Identify which cell holds the provided text, then report its [X, Y] central coordinate. 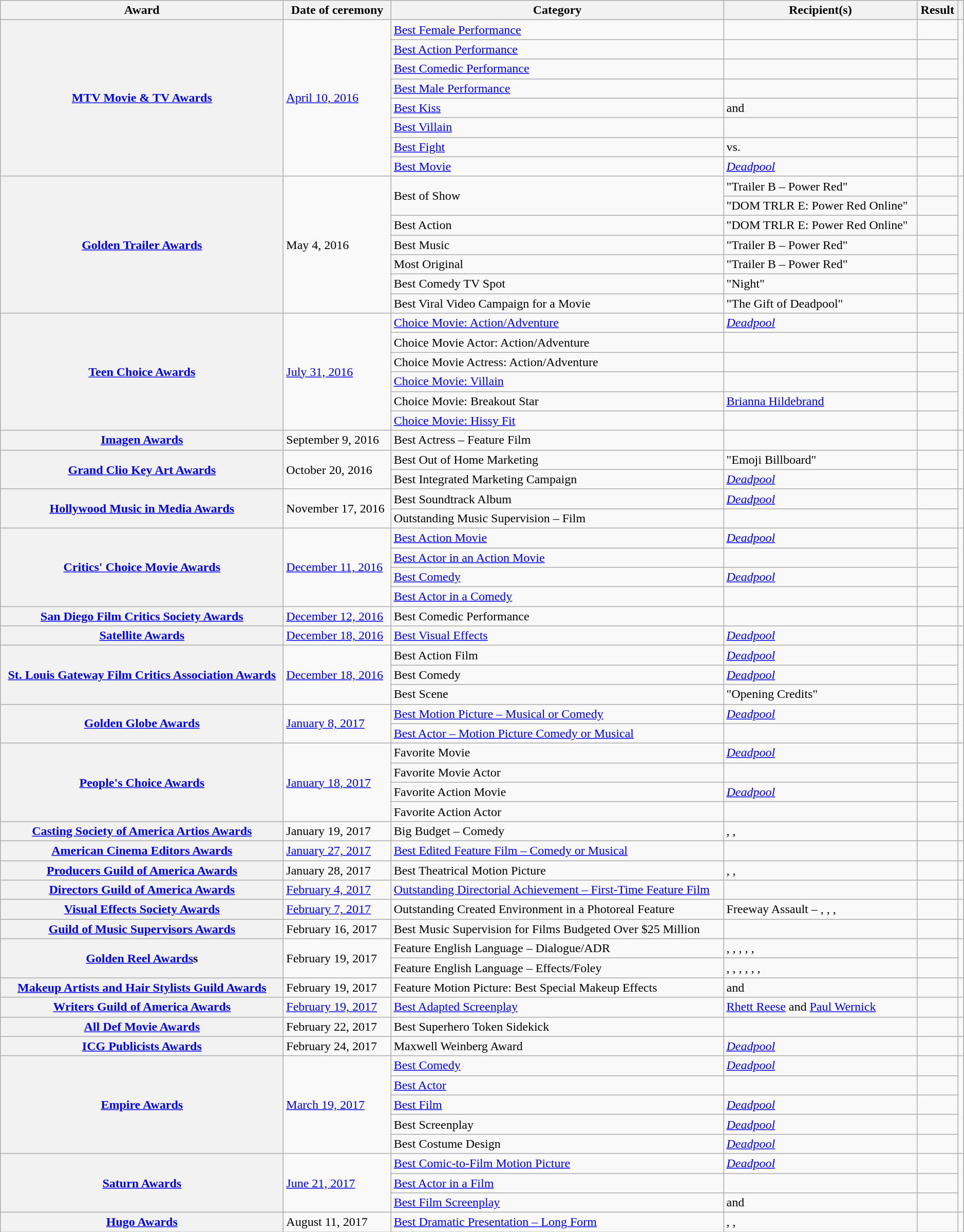
vs. [821, 147]
Best of Show [557, 196]
Most Original [557, 264]
Outstanding Created Environment in a Photoreal Feature [557, 909]
Choice Movie: Breakout Star [557, 401]
February 22, 2017 [337, 1027]
January 27, 2017 [337, 850]
Award [142, 10]
Best Visual Effects [557, 636]
Best Actor [557, 1085]
Best Kiss [557, 108]
Best Movie [557, 166]
November 17, 2016 [337, 508]
February 24, 2017 [337, 1046]
Imagen Awards [142, 440]
Directors Guild of America Awards [142, 890]
Critics' Choice Movie Awards [142, 567]
Best Dramatic Presentation – Long Form [557, 1222]
Favorite Action Actor [557, 811]
Recipient(s) [821, 10]
Saturn Awards [142, 1183]
Best Comic-to-Film Motion Picture [557, 1163]
Best Actor in a Film [557, 1183]
February 4, 2017 [337, 890]
Feature English Language – Effects/Foley [557, 968]
Maxwell Weinberg Award [557, 1046]
, , , , , [821, 949]
American Cinema Editors Awards [142, 850]
February 7, 2017 [337, 909]
Golden Trailer Awards [142, 244]
Best Actor in an Action Movie [557, 557]
Rhett Reese and Paul Wernick [821, 1007]
Best Villain [557, 127]
Guild of Music Supervisors Awards [142, 929]
Big Budget – Comedy [557, 831]
August 11, 2017 [337, 1222]
Result [938, 10]
Best Action [557, 225]
Best Actress – Feature Film [557, 440]
January 19, 2017 [337, 831]
Best Film Screenplay [557, 1203]
Best Integrated Marketing Campaign [557, 479]
Best Superhero Token Sidekick [557, 1027]
Golden Globe Awards [142, 724]
Empire Awards [142, 1105]
September 9, 2016 [337, 440]
Favorite Movie Actor [557, 772]
Feature Motion Picture: Best Special Makeup Effects [557, 988]
Best Music Supervision for Films Budgeted Over $25 Million [557, 929]
February 16, 2017 [337, 929]
Best Male Performance [557, 88]
Best Actor – Motion Picture Comedy or Musical [557, 733]
Outstanding Music Supervision – Film [557, 518]
Best Out of Home Marketing [557, 460]
Best Edited Feature Film – Comedy or Musical [557, 850]
Hollywood Music in Media Awards [142, 508]
Feature English Language – Dialogue/ADR [557, 949]
April 10, 2016 [337, 98]
Casting Society of America Artios Awards [142, 831]
Favorite Movie [557, 753]
St. Louis Gateway Film Critics Association Awards [142, 675]
Best Costume Design [557, 1144]
Best Comedy TV Spot [557, 284]
People's Choice Awards [142, 782]
Best Fight [557, 147]
May 4, 2016 [337, 244]
January 18, 2017 [337, 782]
Favorite Action Movie [557, 792]
Best Theatrical Motion Picture [557, 870]
"Night" [821, 284]
March 19, 2017 [337, 1105]
Visual Effects Society Awards [142, 909]
"Emoji Billboard" [821, 460]
Best Soundtrack Album [557, 499]
January 28, 2017 [337, 870]
Choice Movie Actress: Action/Adventure [557, 362]
Best Scene [557, 694]
June 21, 2017 [337, 1183]
, , , , , , [821, 968]
December 12, 2016 [337, 616]
October 20, 2016 [337, 469]
Makeup Artists and Hair Stylists Guild Awards [142, 988]
Freeway Assault – , , , [821, 909]
Best Screenplay [557, 1124]
ICG Publicists Awards [142, 1046]
Choice Movie: Villain [557, 382]
All Def Movie Awards [142, 1027]
Golden Reel Awardss [142, 958]
Choice Movie: Action/Adventure [557, 323]
Grand Clio Key Art Awards [142, 469]
MTV Movie & TV Awards [142, 98]
"The Gift of Deadpool" [821, 304]
Best Viral Video Campaign for a Movie [557, 304]
Writers Guild of America Awards [142, 1007]
Category [557, 10]
Producers Guild of America Awards [142, 870]
Satellite Awards [142, 636]
Choice Movie: Hissy Fit [557, 421]
Date of ceremony [337, 10]
December 11, 2016 [337, 567]
Best Motion Picture – Musical or Comedy [557, 714]
Best Actor in a Comedy [557, 597]
"Opening Credits" [821, 694]
Best Action Film [557, 655]
San Diego Film Critics Society Awards [142, 616]
Hugo Awards [142, 1222]
Teen Choice Awards [142, 372]
July 31, 2016 [337, 372]
Best Adapted Screenplay [557, 1007]
January 8, 2017 [337, 724]
Choice Movie Actor: Action/Adventure [557, 343]
Brianna Hildebrand [821, 401]
Best Action Movie [557, 538]
Best Action Performance [557, 49]
Outstanding Directorial Achievement – First-Time Feature Film [557, 890]
Best Music [557, 245]
Best Film [557, 1105]
Best Female Performance [557, 30]
